Extract the (X, Y) coordinate from the center of the cell holding the provided text.  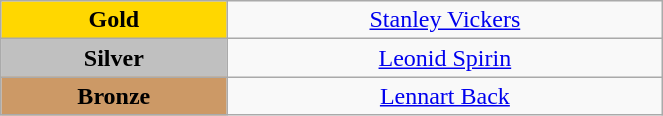
Leonid Spirin (445, 58)
Stanley Vickers (445, 20)
Lennart Back (445, 96)
Silver (114, 58)
Bronze (114, 96)
Gold (114, 20)
